For the text-containing cell, return its midpoint in [X, Y] coordinate format. 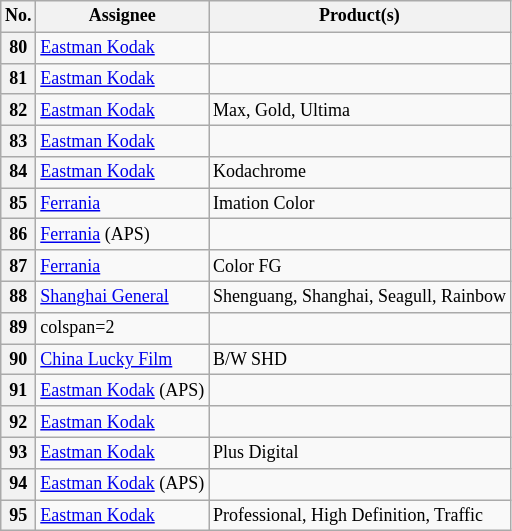
China Lucky Film [122, 360]
Shanghai General [122, 296]
Product(s) [360, 16]
81 [18, 78]
95 [18, 516]
Assignee [122, 16]
87 [18, 266]
Professional, High Definition, Traffic [360, 516]
80 [18, 48]
colspan=2 [122, 328]
94 [18, 484]
Imation Color [360, 204]
No. [18, 16]
83 [18, 140]
Shenguang, Shanghai, Seagull, Rainbow [360, 296]
Max, Gold, Ultima [360, 110]
89 [18, 328]
82 [18, 110]
88 [18, 296]
90 [18, 360]
Plus Digital [360, 452]
93 [18, 452]
91 [18, 390]
Ferrania (APS) [122, 234]
B/W SHD [360, 360]
Color FG [360, 266]
Kodachrome [360, 172]
85 [18, 204]
84 [18, 172]
86 [18, 234]
92 [18, 422]
